Determine the [X, Y] coordinate at the center of the cell enclosing the given text.  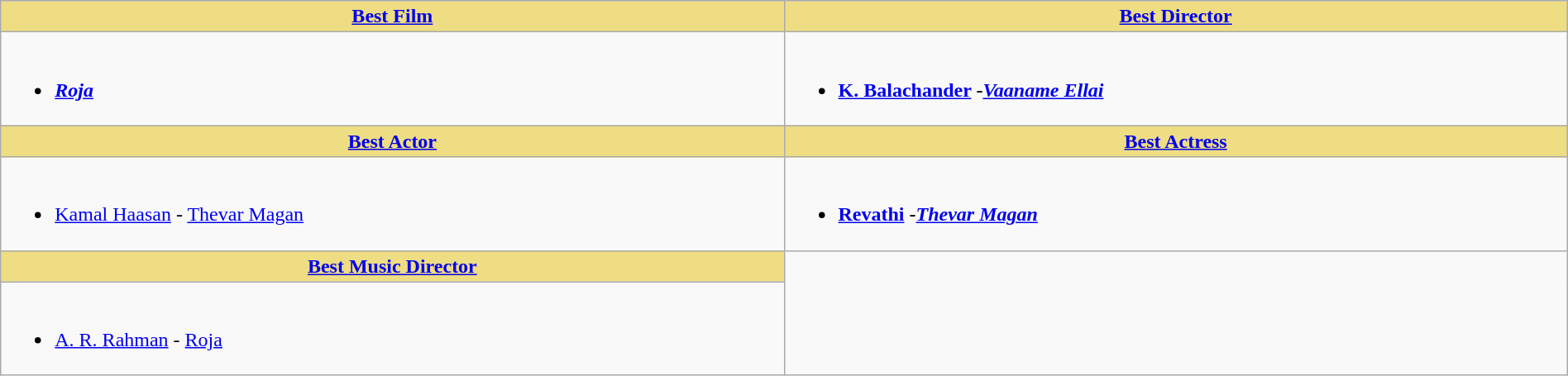
Best Director [1176, 17]
Kamal Haasan - Thevar Magan [392, 203]
A. R. Rahman - Roja [392, 329]
Best Film [392, 17]
Best Music Director [392, 266]
Revathi -Thevar Magan [1176, 203]
Roja [392, 79]
Best Actress [1176, 141]
Best Actor [392, 141]
K. Balachander -Vaaname Ellai [1176, 79]
